Provide the (X, Y) coordinate of the cell's center where the given text is located.  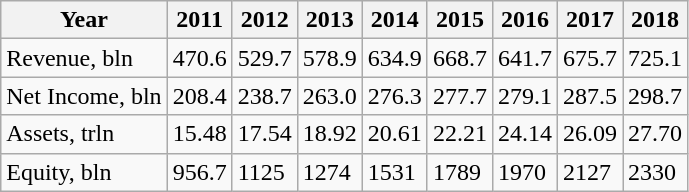
298.7 (656, 96)
2014 (394, 20)
2015 (460, 20)
675.7 (590, 58)
18.92 (330, 134)
641.7 (524, 58)
20.61 (394, 134)
2018 (656, 20)
668.7 (460, 58)
263.0 (330, 96)
26.09 (590, 134)
Revenue, bln (84, 58)
470.6 (200, 58)
2012 (264, 20)
24.14 (524, 134)
279.1 (524, 96)
2013 (330, 20)
1274 (330, 172)
Assets, trln (84, 134)
17.54 (264, 134)
1125 (264, 172)
27.70 (656, 134)
2016 (524, 20)
22.21 (460, 134)
578.9 (330, 58)
287.5 (590, 96)
2330 (656, 172)
Net Income, bln (84, 96)
1970 (524, 172)
Equity, bln (84, 172)
1789 (460, 172)
634.9 (394, 58)
208.4 (200, 96)
276.3 (394, 96)
2127 (590, 172)
956.7 (200, 172)
Year (84, 20)
2011 (200, 20)
2017 (590, 20)
277.7 (460, 96)
725.1 (656, 58)
1531 (394, 172)
238.7 (264, 96)
15.48 (200, 134)
529.7 (264, 58)
